Locate the cell with the specified text and output its (X, Y) center coordinate. 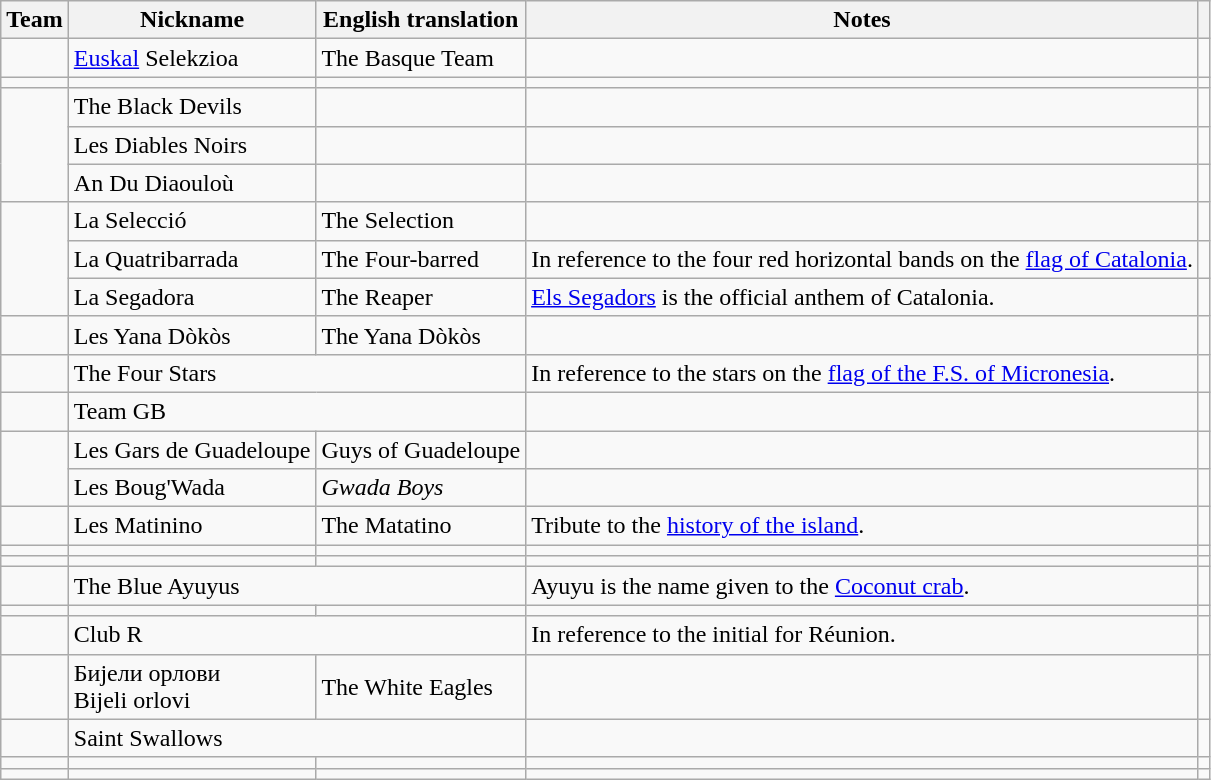
The Yana Dòkòs (421, 335)
Nickname (192, 20)
Les Matinino (192, 526)
The Reaper (421, 297)
In reference to the stars on the flag of the F.S. of Micronesia. (862, 373)
La Segadora (192, 297)
English translation (421, 20)
An Du Diaouloù (192, 183)
Els Segadors is the official anthem of Catalonia. (862, 297)
Team GB (296, 411)
The Four Stars (296, 373)
The Blue Ayuyus (296, 586)
Gwada Boys (421, 488)
Tribute to the history of the island. (862, 526)
Saint Swallows (296, 738)
La Quatribarrada (192, 259)
Бијели орловиBijeli orlovi (192, 686)
The Basque Team (421, 58)
The Selection (421, 221)
Les Boug'Wada (192, 488)
The Matatino (421, 526)
Notes (862, 20)
Ayuyu is the name given to the Coconut crab. (862, 586)
The Black Devils (192, 107)
Les Yana Dòkòs (192, 335)
The Four-barred (421, 259)
Les Diables Noirs (192, 145)
In reference to the initial for Réunion. (862, 635)
The White Eagles (421, 686)
La Selecció (192, 221)
Team (35, 20)
Euskal Selekzioa (192, 58)
Guys of Guadeloupe (421, 449)
In reference to the four red horizontal bands on the flag of Catalonia. (862, 259)
Club R (296, 635)
Les Gars de Guadeloupe (192, 449)
